Provide the [x, y] coordinate of the cell's center where the given text is located.  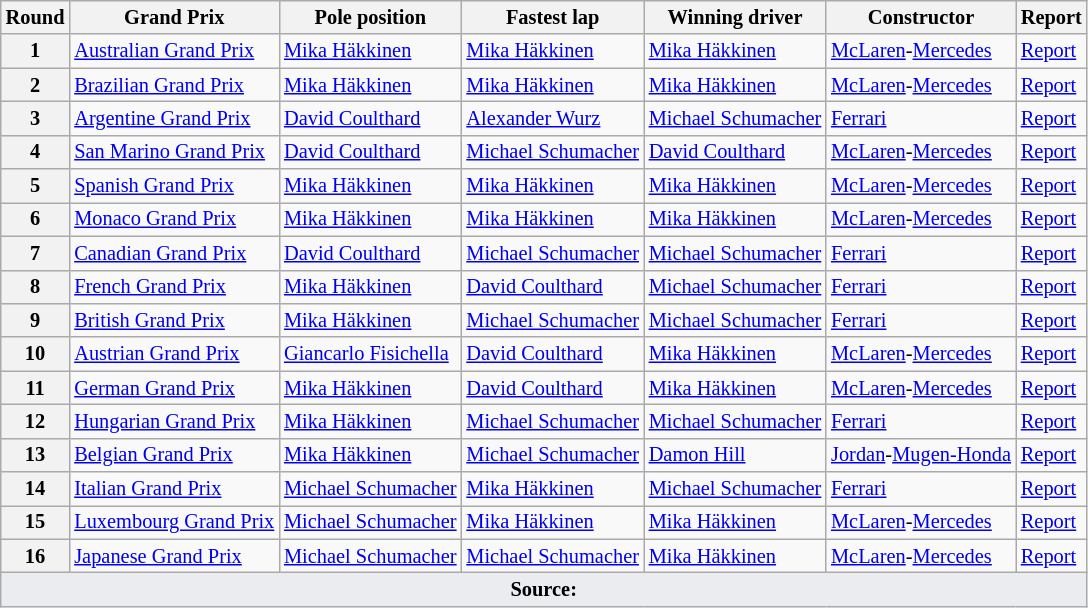
2 [36, 85]
San Marino Grand Prix [174, 152]
Monaco Grand Prix [174, 219]
Japanese Grand Prix [174, 556]
Grand Prix [174, 17]
Alexander Wurz [552, 118]
7 [36, 253]
Constructor [921, 17]
13 [36, 455]
Jordan-Mugen-Honda [921, 455]
10 [36, 354]
6 [36, 219]
11 [36, 388]
8 [36, 287]
Spanish Grand Prix [174, 186]
5 [36, 186]
Hungarian Grand Prix [174, 421]
12 [36, 421]
Round [36, 17]
Fastest lap [552, 17]
British Grand Prix [174, 320]
Giancarlo Fisichella [370, 354]
15 [36, 522]
Argentine Grand Prix [174, 118]
Belgian Grand Prix [174, 455]
Australian Grand Prix [174, 51]
4 [36, 152]
Canadian Grand Prix [174, 253]
German Grand Prix [174, 388]
16 [36, 556]
Damon Hill [735, 455]
Brazilian Grand Prix [174, 85]
Source: [544, 589]
French Grand Prix [174, 287]
1 [36, 51]
Italian Grand Prix [174, 489]
Winning driver [735, 17]
Luxembourg Grand Prix [174, 522]
Austrian Grand Prix [174, 354]
Pole position [370, 17]
14 [36, 489]
3 [36, 118]
9 [36, 320]
